Return [X, Y] of the center of cell containing provided text 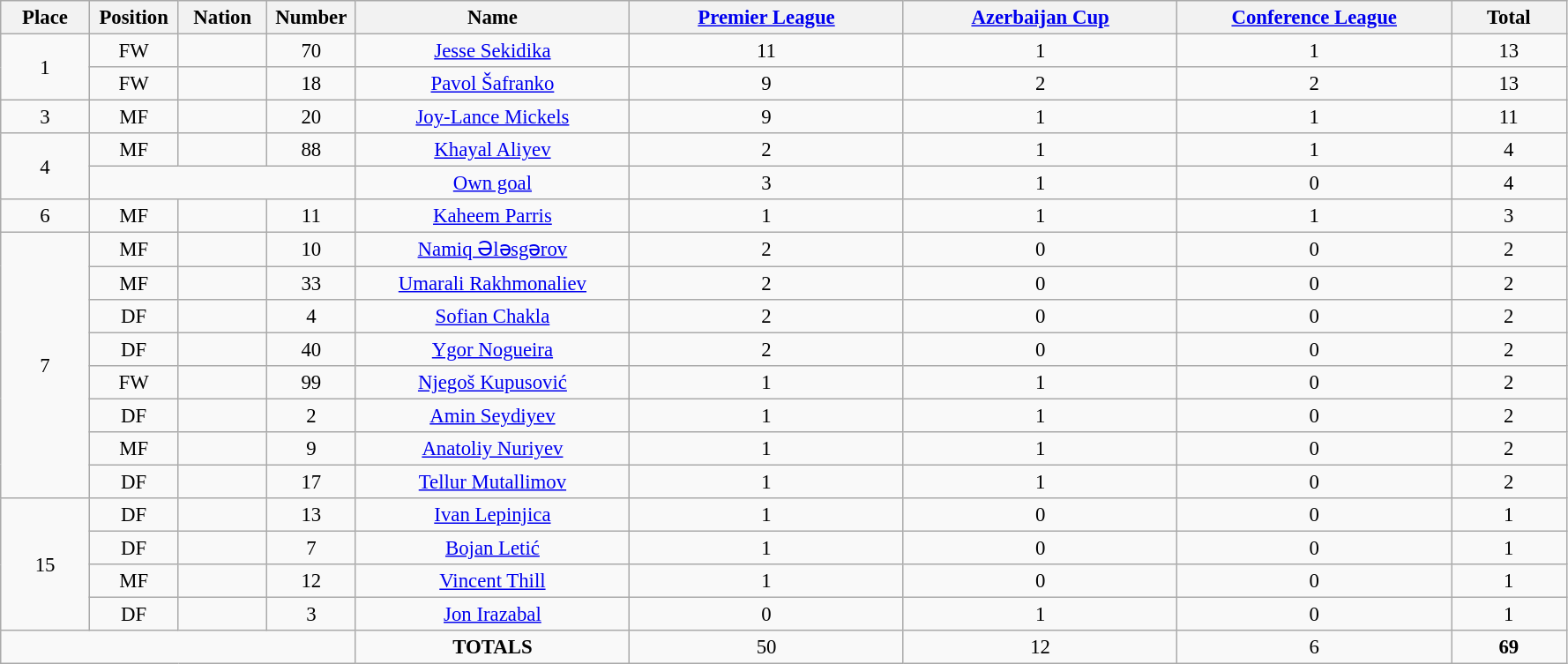
Azerbaijan Cup [1041, 18]
Own goal [492, 183]
Jesse Sekidika [492, 51]
Ivan Lepinjica [492, 515]
50 [767, 647]
15 [46, 564]
Namiq Ələsgərov [492, 250]
Khayal Aliyev [492, 150]
33 [312, 283]
Nation [222, 18]
Umarali Rakhmonaliev [492, 283]
40 [312, 349]
Tellur Mutallimov [492, 481]
Bojan Letić [492, 548]
88 [312, 150]
Premier League [767, 18]
20 [312, 117]
Jon Irazabal [492, 615]
70 [312, 51]
Place [46, 18]
Anatoliy Nuriyev [492, 449]
Total [1510, 18]
Sofian Chakla [492, 316]
Amin Seydiyev [492, 415]
Ygor Nogueira [492, 349]
10 [312, 250]
Vincent Thill [492, 581]
TOTALS [492, 647]
69 [1510, 647]
Name [492, 18]
17 [312, 481]
99 [312, 382]
Joy-Lance Mickels [492, 117]
18 [312, 84]
Njegoš Kupusović [492, 382]
Position [134, 18]
Conference League [1314, 18]
Kaheem Parris [492, 216]
Pavol Šafranko [492, 84]
Number [312, 18]
